Search for the cell housing the specified text and yield its [x, y] center coordinate. 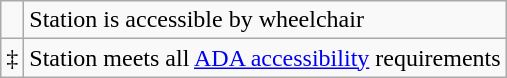
Station meets all ADA accessibility requirements [265, 58]
Station is accessible by wheelchair [265, 20]
‡ [12, 58]
